Detect which cell encompasses the target text, then output its [X, Y] center coordinate. 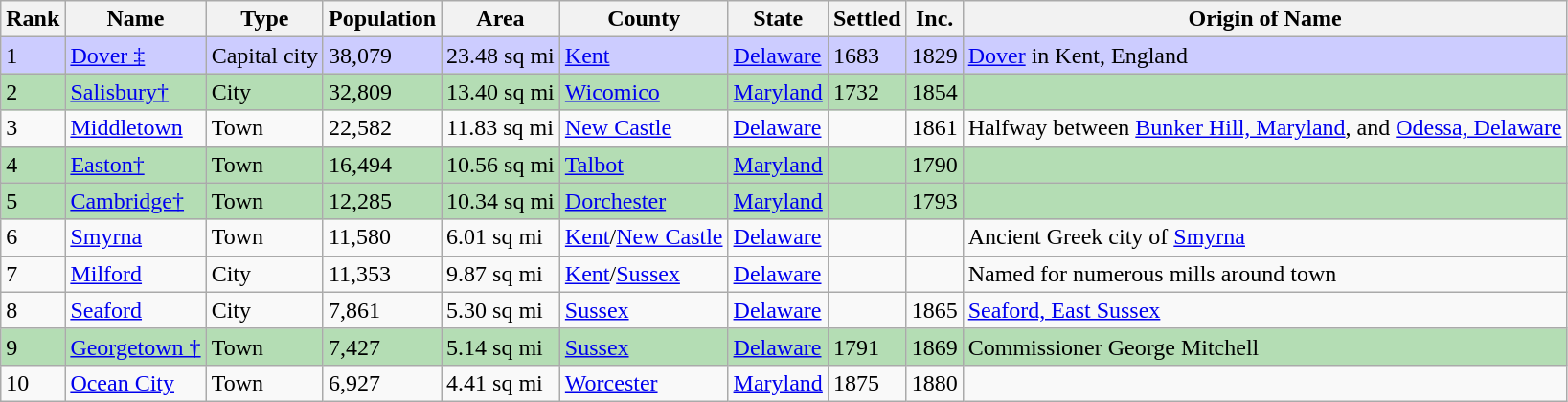
Kent/New Castle [644, 237]
County [644, 19]
Population [381, 19]
4 [33, 165]
1 [33, 56]
Seaford, East Sussex [1264, 310]
13.40 sq mi [501, 92]
5.14 sq mi [501, 346]
9 [33, 346]
Kent/Sussex [644, 274]
23.48 sq mi [501, 56]
Type [264, 19]
11,353 [381, 274]
1865 [935, 310]
1880 [935, 383]
9.87 sq mi [501, 274]
5.30 sq mi [501, 310]
Kent [644, 56]
1793 [935, 201]
Area [501, 19]
Middletown [136, 128]
Settled [867, 19]
Inc. [935, 19]
Dover ‡ [136, 56]
10.34 sq mi [501, 201]
1869 [935, 346]
Halfway between Bunker Hill, Maryland, and Odessa, Delaware [1264, 128]
4.41 sq mi [501, 383]
Smyrna [136, 237]
6,927 [381, 383]
1854 [935, 92]
1683 [867, 56]
Dover in Kent, England [1264, 56]
3 [33, 128]
1790 [935, 165]
State [778, 19]
Named for numerous mills around town [1264, 274]
Capital city [264, 56]
Dorchester [644, 201]
1791 [867, 346]
Wicomico [644, 92]
Easton† [136, 165]
8 [33, 310]
22,582 [381, 128]
32,809 [381, 92]
Milford [136, 274]
Georgetown † [136, 346]
7 [33, 274]
Ocean City [136, 383]
Salisbury† [136, 92]
Talbot [644, 165]
7,861 [381, 310]
2 [33, 92]
1732 [867, 92]
6.01 sq mi [501, 237]
Cambridge† [136, 201]
Rank [33, 19]
Origin of Name [1264, 19]
Worcester [644, 383]
38,079 [381, 56]
10 [33, 383]
6 [33, 237]
16,494 [381, 165]
10.56 sq mi [501, 165]
1861 [935, 128]
1875 [867, 383]
1829 [935, 56]
New Castle [644, 128]
5 [33, 201]
Seaford [136, 310]
Commissioner George Mitchell [1264, 346]
7,427 [381, 346]
Ancient Greek city of Smyrna [1264, 237]
Name [136, 19]
11,580 [381, 237]
12,285 [381, 201]
11.83 sq mi [501, 128]
